Pinpoint the cell where the given text exists, returning its [X, Y] midpoint coordinate. 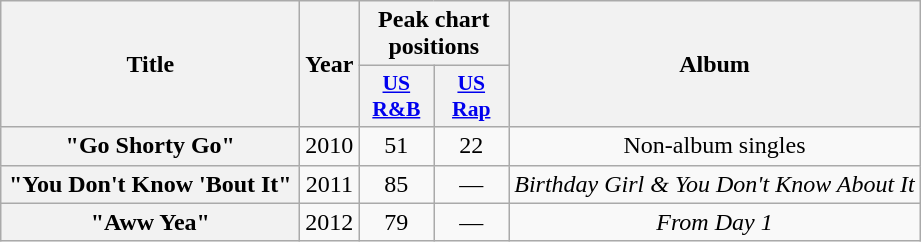
Peak chart positions [434, 34]
2010 [330, 146]
"Go Shorty Go" [150, 146]
"Aww Yea" [150, 222]
2012 [330, 222]
51 [396, 146]
Album [715, 64]
2011 [330, 184]
Year [330, 64]
22 [472, 146]
79 [396, 222]
Birthday Girl & You Don't Know About It [715, 184]
US R&B [396, 96]
85 [396, 184]
"You Don't Know 'Bout It" [150, 184]
US Rap [472, 96]
Non-album singles [715, 146]
Title [150, 64]
From Day 1 [715, 222]
